Capture the cell that displays the provided text and extract its (x, y) central coordinate. 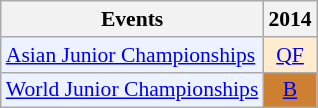
QF (290, 55)
B (290, 90)
2014 (290, 19)
World Junior Championships (132, 90)
Asian Junior Championships (132, 55)
Events (132, 19)
